Return the [x, y] coordinate for the center point of the cell that contains the specified text.  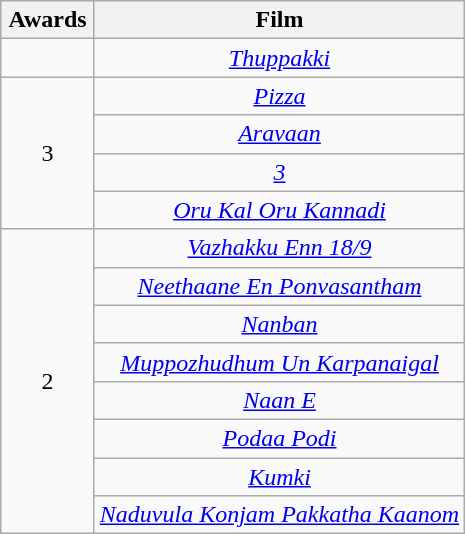
2 [48, 381]
Film [279, 20]
Pizza [279, 96]
Oru Kal Oru Kannadi [279, 210]
Naan E [279, 400]
Kumki [279, 477]
Awards [48, 20]
Muppozhudhum Un Karpanaigal [279, 362]
Nanban [279, 324]
Thuppakki [279, 58]
Vazhakku Enn 18/9 [279, 248]
Podaa Podi [279, 438]
Neethaane En Ponvasantham [279, 286]
Aravaan [279, 134]
Naduvula Konjam Pakkatha Kaanom [279, 515]
